Determine the (x, y) coordinate at the center of the cell enclosing the given text.  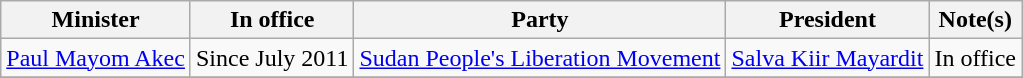
Minister (96, 20)
President (828, 20)
Note(s) (976, 20)
Party (540, 20)
Paul Mayom Akec (96, 58)
Since July 2011 (272, 58)
Salva Kiir Mayardit (828, 58)
Sudan People's Liberation Movement (540, 58)
